For the text-containing cell, return its midpoint in [X, Y] coordinate format. 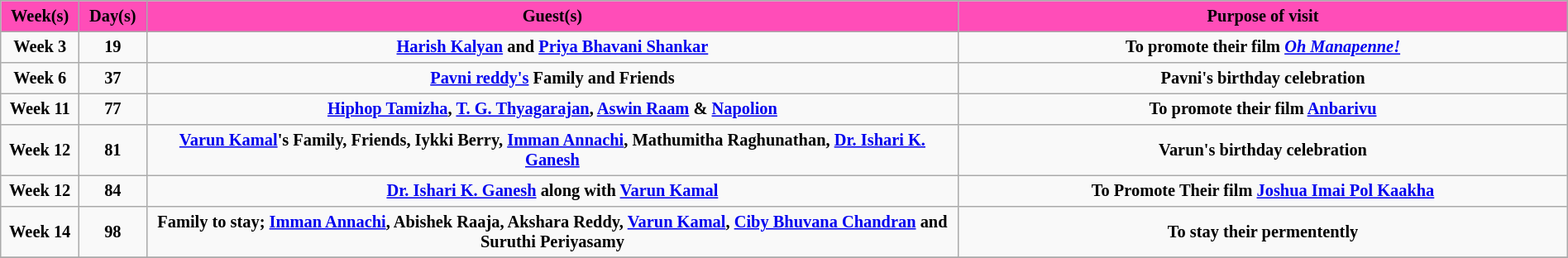
Guest(s) [552, 16]
Harish Kalyan and Priya Bhavani Shankar [552, 47]
Week 3 [40, 47]
Week(s) [40, 16]
Week 11 [40, 109]
81 [112, 150]
Dr. Ishari K. Ganesh along with Varun Kamal [552, 191]
37 [112, 78]
Family to stay; Imman Annachi, Abishek Raaja, Akshara Reddy, Varun Kamal, Ciby Bhuvana Chandran and Suruthi Periyasamy [552, 232]
Hiphop Tamizha, T. G. Thyagarajan, Aswin Raam & Napolion [552, 109]
77 [112, 109]
To promote their film Anbarivu [1263, 109]
To Promote Their film Joshua Imai Pol Kaakha [1263, 191]
84 [112, 191]
Week 14 [40, 232]
Day(s) [112, 16]
Varun's birthday celebration [1263, 150]
Purpose of visit [1263, 16]
Week 6 [40, 78]
Varun Kamal's Family, Friends, Iykki Berry, Imman Annachi, Mathumitha Raghunathan, Dr. Ishari K. Ganesh [552, 150]
98 [112, 232]
19 [112, 47]
To stay their permentently [1263, 232]
Pavni's birthday celebration [1263, 78]
Pavni reddy's Family and Friends [552, 78]
To promote their film Oh Manapenne! [1263, 47]
